Extract the (x, y) coordinate from the center of the cell holding the provided text.  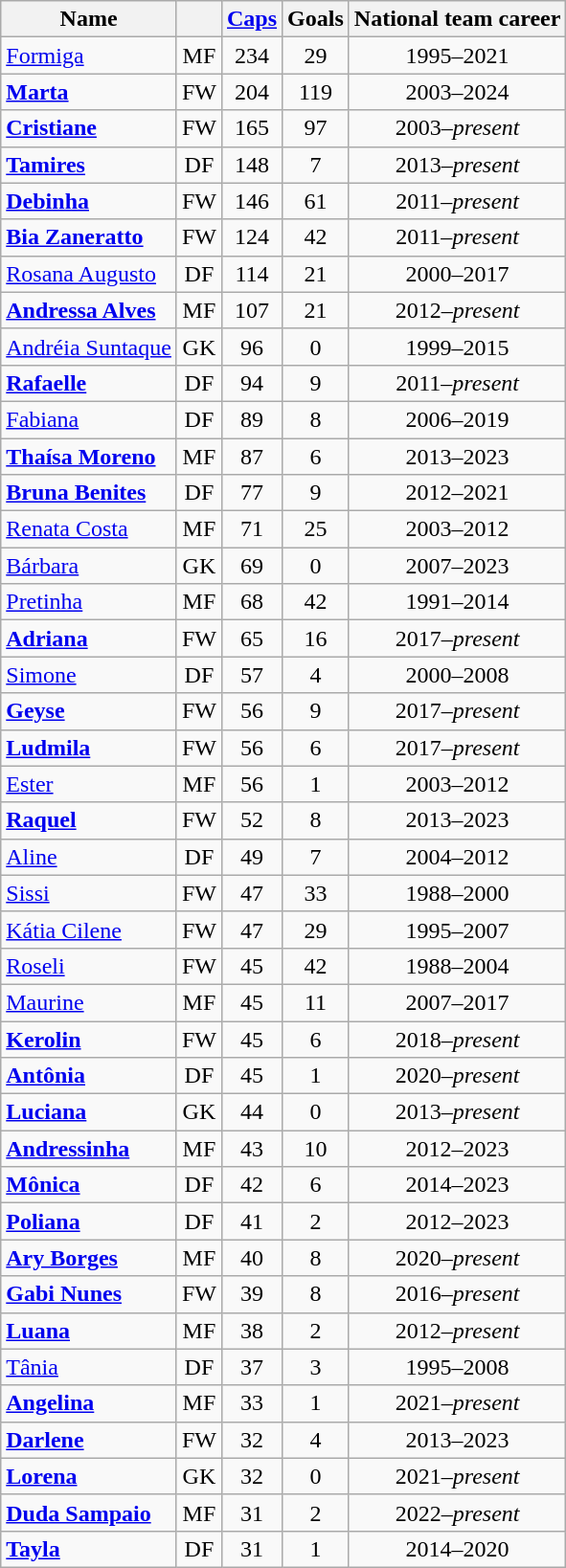
Cristiane (89, 128)
2014–2023 (458, 1185)
119 (316, 92)
Ary Borges (89, 1258)
Mônica (89, 1185)
Goals (316, 19)
Simone (89, 675)
Fabiana (89, 419)
49 (251, 857)
Andréia Suntaque (89, 347)
Bruna Benites (89, 493)
Luana (89, 1331)
Debinha (89, 201)
40 (251, 1258)
Gabi Nunes (89, 1294)
11 (316, 1002)
2014–2020 (458, 1549)
41 (251, 1221)
2012–2021 (458, 493)
Darlene (89, 1440)
Lorena (89, 1476)
Tânia (89, 1367)
Kátia Cilene (89, 930)
96 (251, 347)
1991–2014 (458, 602)
2016–present (458, 1294)
1988–2000 (458, 893)
Caps (251, 19)
65 (251, 638)
44 (251, 1112)
Pretinha (89, 602)
Tayla (89, 1549)
Duda Sampaio (89, 1512)
Ester (89, 784)
Andressa Alves (89, 310)
2007–2017 (458, 1002)
Bia Zaneratto (89, 237)
Rafaelle (89, 383)
16 (316, 638)
94 (251, 383)
Sissi (89, 893)
Raquel (89, 820)
Bárbara (89, 566)
2004–2012 (458, 857)
Rosana Augusto (89, 274)
Adriana (89, 638)
2003–2024 (458, 92)
Roseli (89, 966)
1999–2015 (458, 347)
43 (251, 1149)
Formiga (89, 56)
87 (251, 457)
2022–present (458, 1512)
97 (316, 128)
148 (251, 165)
57 (251, 675)
114 (251, 274)
Tamires (89, 165)
Kerolin (89, 1039)
Antônia (89, 1076)
204 (251, 92)
1995–2007 (458, 930)
Maurine (89, 1002)
2003–present (458, 128)
Name (89, 19)
61 (316, 201)
2000–2008 (458, 675)
1988–2004 (458, 966)
Thaísa Moreno (89, 457)
107 (251, 310)
Andressinha (89, 1149)
Geyse (89, 711)
38 (251, 1331)
Poliana (89, 1221)
77 (251, 493)
Luciana (89, 1112)
89 (251, 419)
39 (251, 1294)
Aline (89, 857)
2000–2017 (458, 274)
1995–2021 (458, 56)
2007–2023 (458, 566)
Ludmila (89, 748)
2006–2019 (458, 419)
165 (251, 128)
71 (251, 529)
69 (251, 566)
Angelina (89, 1403)
124 (251, 237)
1995–2008 (458, 1367)
52 (251, 820)
National team career (458, 19)
Renata Costa (89, 529)
Marta (89, 92)
37 (251, 1367)
234 (251, 56)
10 (316, 1149)
68 (251, 602)
3 (316, 1367)
146 (251, 201)
25 (316, 529)
2018–present (458, 1039)
